Locate the cell with the specified text and output its [X, Y] center coordinate. 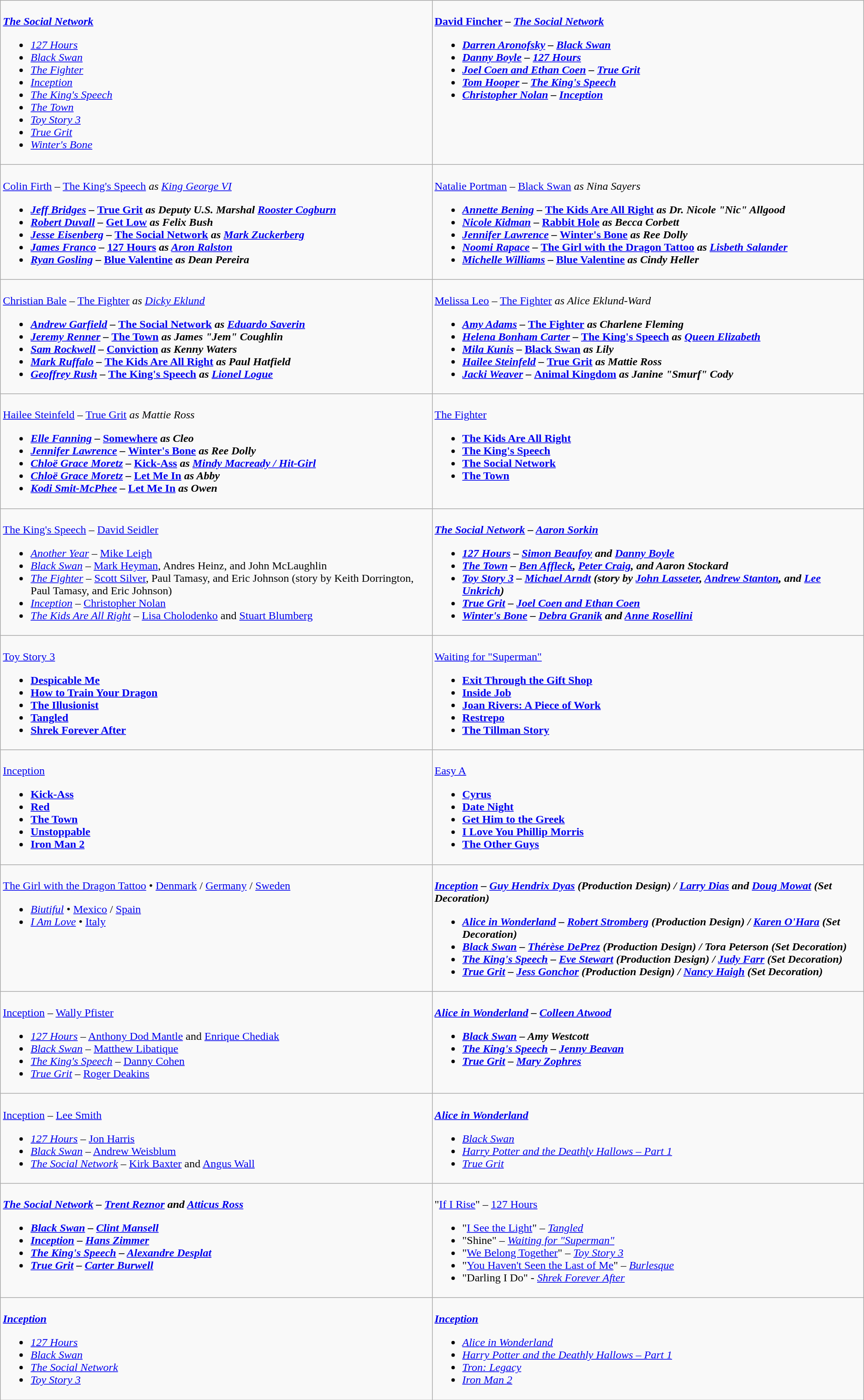
Inception – Lee Smith127 Hours – Jon HarrisBlack Swan – Andrew WeisblumThe Social Network – Kirk Baxter and Angus Wall [216, 1138]
The Girl with the Dragon Tattoo • Denmark / Germany / SwedenBiutiful • Mexico / SpainI Am Love • Italy [216, 928]
InceptionAlice in WonderlandHarry Potter and the Deathly Hallows – Part 1Tron: LegacyIron Man 2 [648, 1348]
Toy Story 3Despicable MeHow to Train Your DragonThe IllusionistTangledShrek Forever After [216, 693]
Waiting for "Superman"Exit Through the Gift ShopInside JobJoan Rivers: A Piece of WorkRestrepoThe Tillman Story [648, 693]
Alice in Wonderland – Colleen AtwoodBlack Swan – Amy WestcottThe King's Speech – Jenny BeavanTrue Grit – Mary Zophres [648, 1043]
The Social Network127 HoursBlack SwanThe FighterInceptionThe King's SpeechThe TownToy Story 3True GritWinter's Bone [216, 83]
Alice in WonderlandBlack SwanHarry Potter and the Deathly Hallows – Part 1True Grit [648, 1138]
Easy ACyrusDate NightGet Him to the GreekI Love You Phillip MorrisThe Other Guys [648, 807]
InceptionKick-AssRedThe TownUnstoppableIron Man 2 [216, 807]
Inception127 HoursBlack SwanThe Social NetworkToy Story 3 [216, 1348]
The FighterThe Kids Are All RightThe King's SpeechThe Social NetworkThe Town [648, 451]
